Locate the cell with the specified text and output its [x, y] center coordinate. 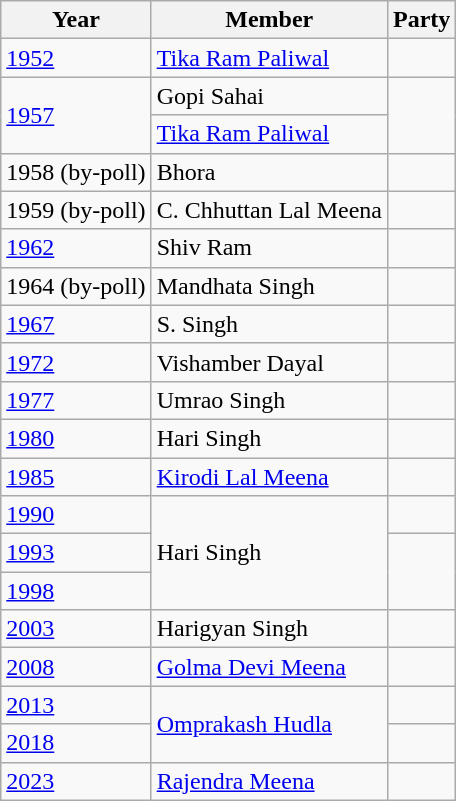
Party [421, 20]
2008 [76, 667]
1993 [76, 553]
1964 (by-poll) [76, 286]
1962 [76, 248]
Rajendra Meena [269, 781]
Umrao Singh [269, 400]
1985 [76, 477]
Gopi Sahai [269, 96]
Member [269, 20]
2003 [76, 629]
2013 [76, 705]
Year [76, 20]
1959 (by-poll) [76, 210]
1952 [76, 58]
Omprakash Hudla [269, 724]
1972 [76, 362]
Mandhata Singh [269, 286]
S. Singh [269, 324]
Shiv Ram [269, 248]
Harigyan Singh [269, 629]
C. Chhuttan Lal Meena [269, 210]
1980 [76, 438]
1958 (by-poll) [76, 172]
1967 [76, 324]
1957 [76, 115]
1977 [76, 400]
Golma Devi Meena [269, 667]
2023 [76, 781]
1990 [76, 515]
Kirodi Lal Meena [269, 477]
1998 [76, 591]
Vishamber Dayal [269, 362]
Bhora [269, 172]
2018 [76, 743]
